Find where the given text appears and provide that cell's center as [X, Y] coordinate. 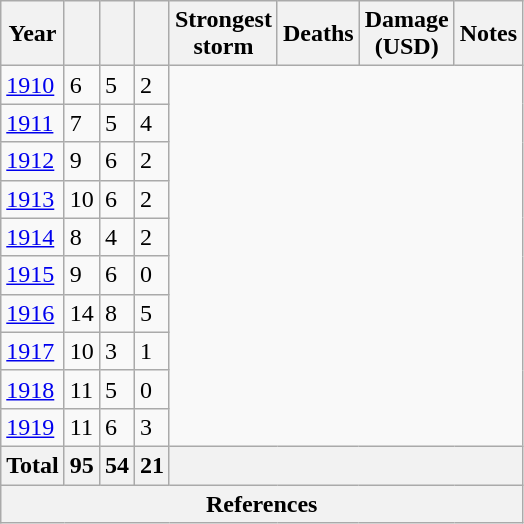
1913 [33, 199]
1912 [33, 161]
References [262, 503]
1910 [33, 85]
1918 [33, 389]
7 [82, 123]
14 [82, 313]
Deaths [318, 34]
1915 [33, 275]
1911 [33, 123]
Year [33, 34]
Notes [488, 34]
Strongeststorm [223, 34]
1916 [33, 313]
1914 [33, 237]
21 [152, 465]
95 [82, 465]
1 [152, 351]
54 [116, 465]
Damage(USD) [406, 34]
1917 [33, 351]
1919 [33, 427]
Total [33, 465]
